Return (X, Y) of the center of cell containing provided text 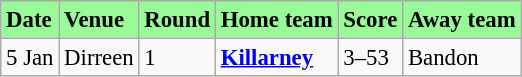
5 Jan (30, 57)
Venue (99, 19)
Dirreen (99, 57)
3–53 (370, 57)
1 (177, 57)
Score (370, 19)
Bandon (462, 57)
Away team (462, 19)
Date (30, 19)
Round (177, 19)
Home team (276, 19)
Killarney (276, 57)
